Locate the cell with the specified text and output its [x, y] center coordinate. 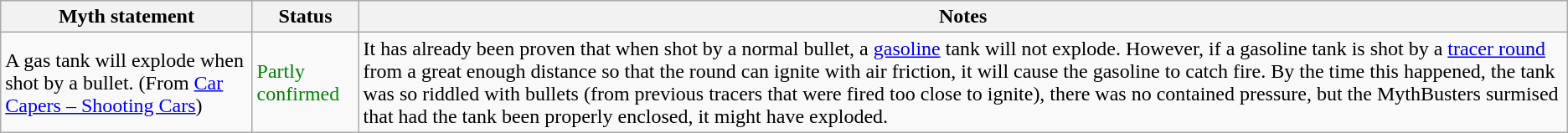
Status [305, 17]
Notes [963, 17]
Myth statement [126, 17]
Partly confirmed [305, 82]
A gas tank will explode when shot by a bullet. (From Car Capers – Shooting Cars) [126, 82]
